Return the [X, Y] coordinate for the center point of the cell that contains the specified text.  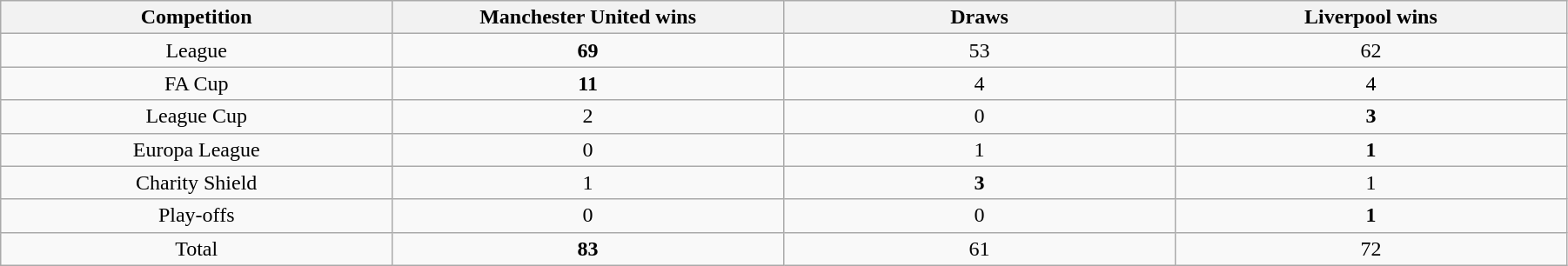
69 [588, 50]
Draws [980, 17]
Competition [197, 17]
Manchester United wins [588, 17]
Play-offs [197, 216]
62 [1370, 50]
11 [588, 83]
FA Cup [197, 83]
League Cup [197, 116]
53 [980, 50]
Total [197, 249]
83 [588, 249]
61 [980, 249]
League [197, 50]
Europa League [197, 150]
2 [588, 116]
72 [1370, 249]
Charity Shield [197, 183]
Liverpool wins [1370, 17]
